Return the (x, y) coordinate for the center point of the cell that contains the specified text.  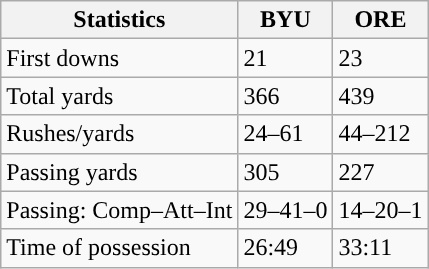
21 (286, 58)
44–212 (380, 134)
First downs (120, 58)
23 (380, 58)
ORE (380, 20)
Rushes/yards (120, 134)
33:11 (380, 248)
227 (380, 172)
14–20–1 (380, 210)
Passing yards (120, 172)
Passing: Comp–Att–Int (120, 210)
366 (286, 96)
Time of possession (120, 248)
29–41–0 (286, 210)
305 (286, 172)
24–61 (286, 134)
Statistics (120, 20)
Total yards (120, 96)
26:49 (286, 248)
BYU (286, 20)
439 (380, 96)
